Return (X, Y) of the center of cell containing provided text 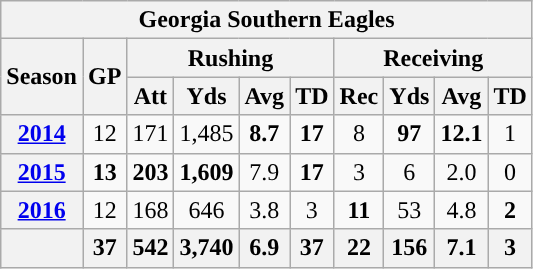
1,485 (206, 134)
203 (150, 172)
Georgia Southern Eagles (267, 20)
156 (410, 248)
0 (510, 172)
646 (206, 210)
1 (510, 134)
8 (359, 134)
13 (104, 172)
11 (359, 210)
7.9 (264, 172)
53 (410, 210)
171 (150, 134)
2016 (42, 210)
Rec (359, 96)
4.8 (462, 210)
168 (150, 210)
Season (42, 77)
2015 (42, 172)
2014 (42, 134)
6.9 (264, 248)
7.1 (462, 248)
22 (359, 248)
Rushing (230, 58)
Att (150, 96)
3.8 (264, 210)
12.1 (462, 134)
6 (410, 172)
Receiving (433, 58)
8.7 (264, 134)
1,609 (206, 172)
542 (150, 248)
2 (510, 210)
3,740 (206, 248)
2.0 (462, 172)
GP (104, 77)
97 (410, 134)
